Extract the [X, Y] coordinate from the center of the cell holding the provided text.  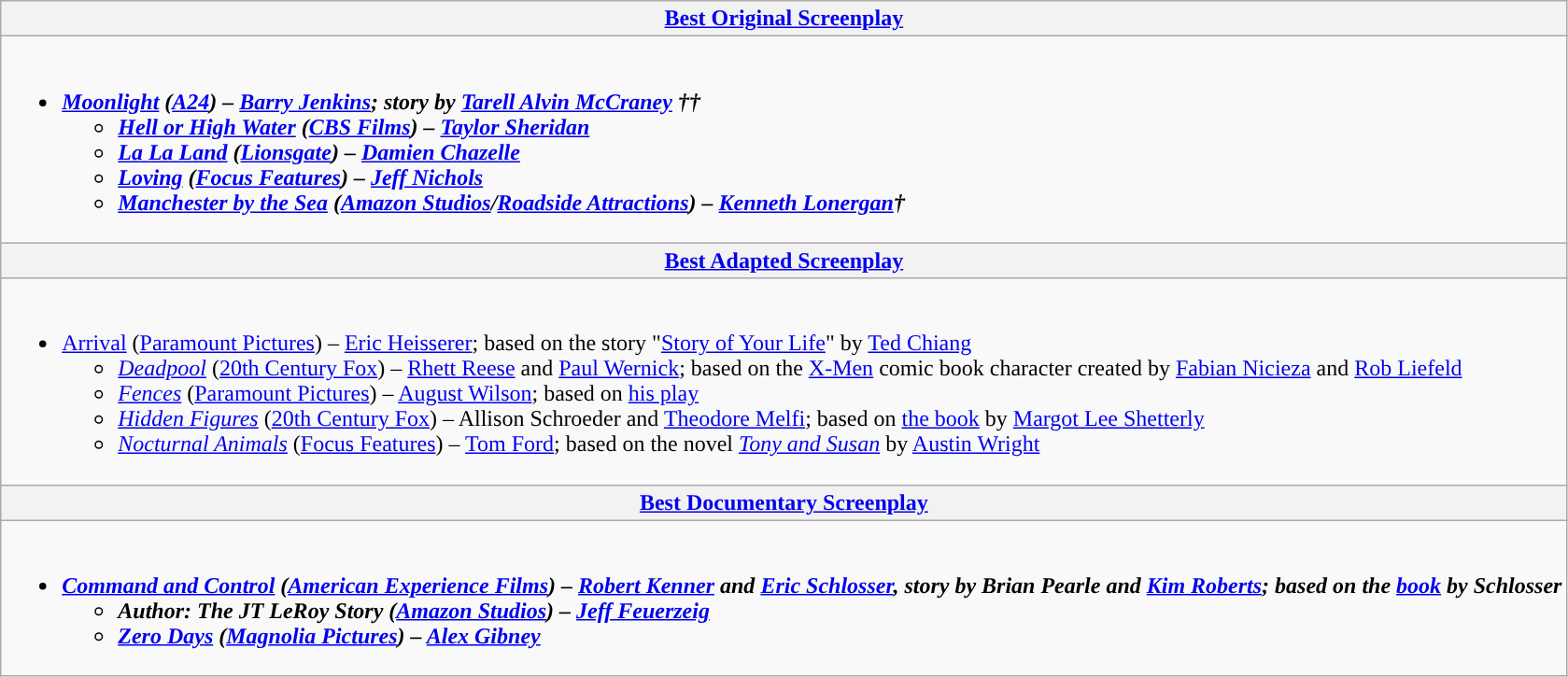
Best Adapted Screenplay [784, 261]
Best Documentary Screenplay [784, 502]
Best Original Screenplay [784, 19]
